Locate the cell with the specified text and output its (x, y) center coordinate. 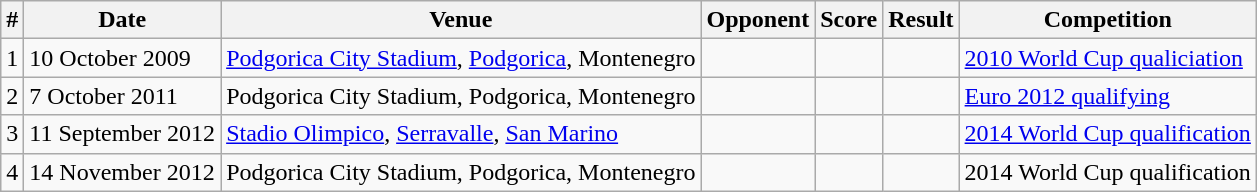
# (12, 20)
Score (849, 20)
2 (12, 96)
Competition (1108, 20)
Date (122, 20)
11 September 2012 (122, 134)
7 October 2011 (122, 96)
Result (921, 20)
2010 World Cup qualiciation (1108, 58)
4 (12, 172)
Venue (461, 20)
Opponent (758, 20)
1 (12, 58)
10 October 2009 (122, 58)
14 November 2012 (122, 172)
Stadio Olimpico, Serravalle, San Marino (461, 134)
3 (12, 134)
Euro 2012 qualifying (1108, 96)
